Provide the (x, y) coordinate of the cell's center where the given text is located.  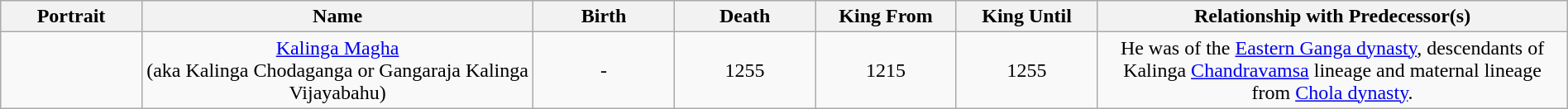
Relationship with Predecessor(s) (1332, 17)
1215 (886, 70)
Birth (604, 17)
Portrait (71, 17)
King From (886, 17)
King Until (1026, 17)
Kalinga Magha(aka Kalinga Chodaganga or Gangaraja Kalinga Vijayabahu) (337, 70)
- (604, 70)
He was of the Eastern Ganga dynasty, descendants of Kalinga Chandravamsa lineage and maternal lineage from Chola dynasty. (1332, 70)
Name (337, 17)
Death (744, 17)
